Identify which cell holds the provided text, then report its [x, y] central coordinate. 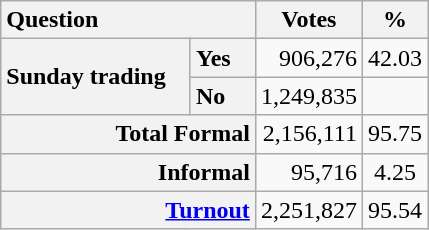
1,249,835 [308, 96]
Turnout [128, 210]
42.03 [394, 58]
2,251,827 [308, 210]
95.54 [394, 210]
Question [128, 20]
906,276 [308, 58]
Total Formal [128, 134]
4.25 [394, 172]
95,716 [308, 172]
95.75 [394, 134]
No [222, 96]
% [394, 20]
Votes [308, 20]
2,156,111 [308, 134]
Informal [128, 172]
Sunday trading [96, 77]
Yes [222, 58]
